Capture the cell that displays the provided text and extract its (x, y) central coordinate. 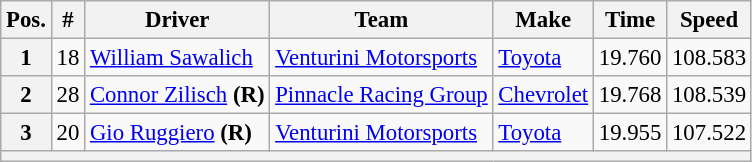
# (68, 20)
108.583 (710, 58)
Time (630, 20)
1 (26, 58)
3 (26, 133)
107.522 (710, 133)
Gio Ruggiero (R) (178, 133)
Chevrolet (543, 95)
Make (543, 20)
Pos. (26, 20)
2 (26, 95)
Driver (178, 20)
108.539 (710, 95)
20 (68, 133)
19.760 (630, 58)
William Sawalich (178, 58)
19.768 (630, 95)
28 (68, 95)
19.955 (630, 133)
Pinnacle Racing Group (382, 95)
Speed (710, 20)
Connor Zilisch (R) (178, 95)
18 (68, 58)
Team (382, 20)
